Extract the (x, y) coordinate from the center of the cell holding the provided text.  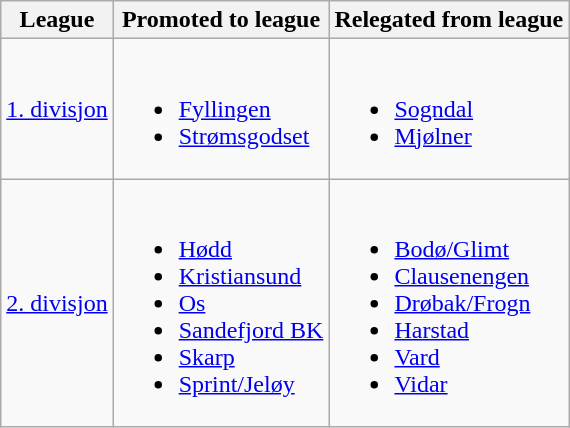
SogndalMjølner (449, 109)
Relegated from league (449, 20)
FyllingenStrømsgodset (221, 109)
League (57, 20)
2. divisjon (57, 303)
Bodø/GlimtClausenengenDrøbak/FrognHarstadVardVidar (449, 303)
Promoted to league (221, 20)
1. divisjon (57, 109)
HøddKristiansundOsSandefjord BKSkarpSprint/Jeløy (221, 303)
